Search for the cell housing the specified text and yield its [x, y] center coordinate. 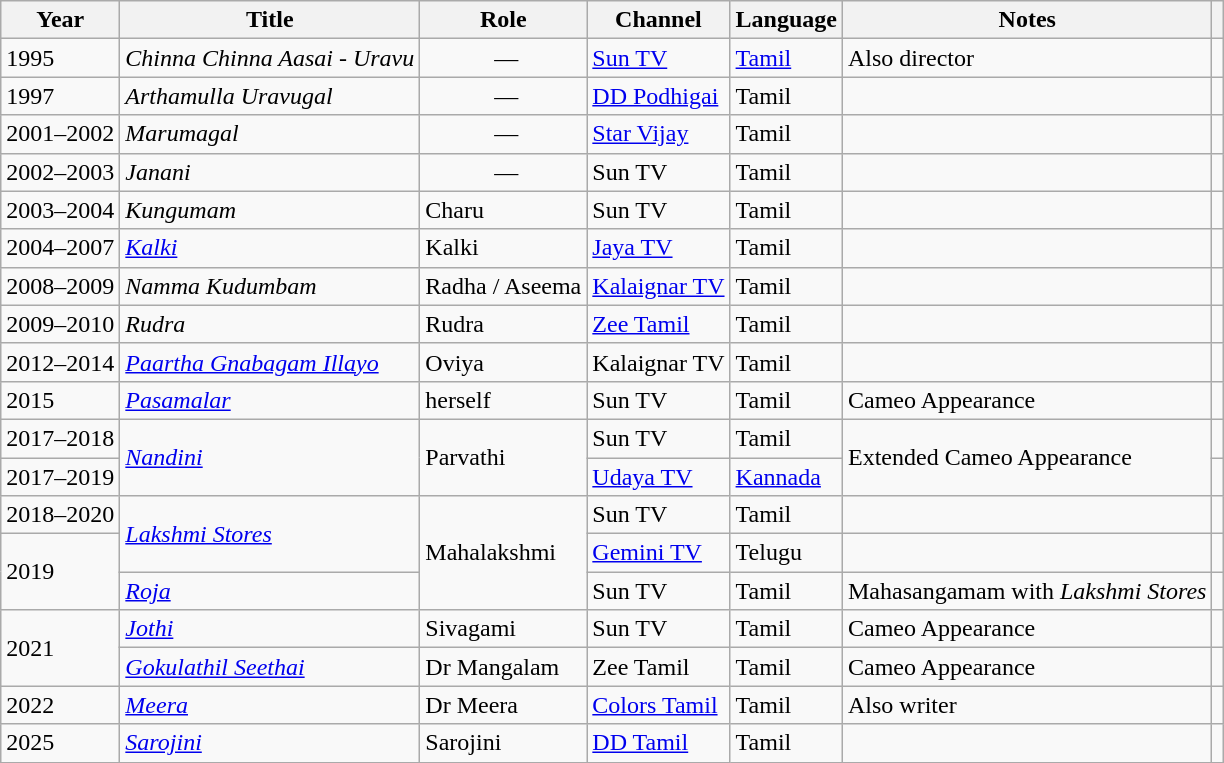
Udaya TV [658, 477]
2022 [60, 705]
Kungumam [270, 210]
Title [270, 20]
Lakshmi Stores [270, 534]
DD Podhigai [658, 96]
Nandini [270, 457]
1997 [60, 96]
Extended Cameo Appearance [1026, 457]
Dr Mangalam [504, 667]
Channel [658, 20]
Chinna Chinna Aasai - Uravu [270, 58]
Mahalakshmi [504, 553]
Star Vijay [658, 134]
2021 [60, 648]
Paartha Gnabagam Illayo [270, 362]
Language [786, 20]
Telugu [786, 553]
Also director [1026, 58]
herself [504, 400]
Jothi [270, 629]
2012–2014 [60, 362]
Kannada [786, 477]
Marumagal [270, 134]
Notes [1026, 20]
Role [504, 20]
Pasamalar [270, 400]
2017–2019 [60, 477]
Parvathi [504, 457]
Dr Meera [504, 705]
2003–2004 [60, 210]
Janani [270, 172]
Gemini TV [658, 553]
2001–2002 [60, 134]
2004–2007 [60, 248]
Meera [270, 705]
2019 [60, 572]
2002–2003 [60, 172]
DD Tamil [658, 743]
Charu [504, 210]
2017–2018 [60, 438]
Gokulathil Seethai [270, 667]
Year [60, 20]
Sivagami [504, 629]
Also writer [1026, 705]
Oviya [504, 362]
2009–2010 [60, 324]
2015 [60, 400]
1995 [60, 58]
Namma Kudumbam [270, 286]
Roja [270, 591]
Arthamulla Uravugal [270, 96]
2008–2009 [60, 286]
Radha / Aseema [504, 286]
2018–2020 [60, 515]
2025 [60, 743]
Colors Tamil [658, 705]
Jaya TV [658, 248]
Mahasangamam with Lakshmi Stores [1026, 591]
